For the text-containing cell, return its midpoint in [X, Y] coordinate format. 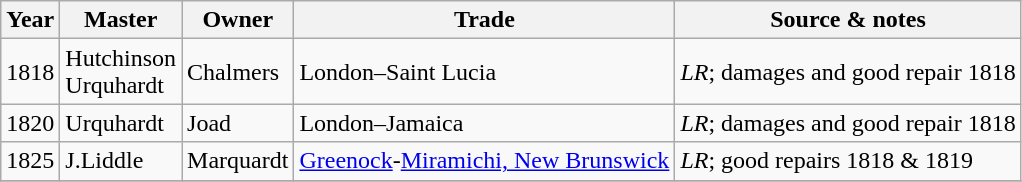
Trade [484, 20]
J.Liddle [121, 161]
HutchinsonUrquhardt [121, 72]
Urquhardt [121, 123]
1820 [30, 123]
Owner [238, 20]
Year [30, 20]
Master [121, 20]
London–Jamaica [484, 123]
London–Saint Lucia [484, 72]
Joad [238, 123]
Greenock-Miramichi, New Brunswick [484, 161]
Chalmers [238, 72]
Marquardt [238, 161]
1825 [30, 161]
1818 [30, 72]
Source & notes [848, 20]
LR; good repairs 1818 & 1819 [848, 161]
